Find where the given text appears and provide that cell's center as (X, Y) coordinate. 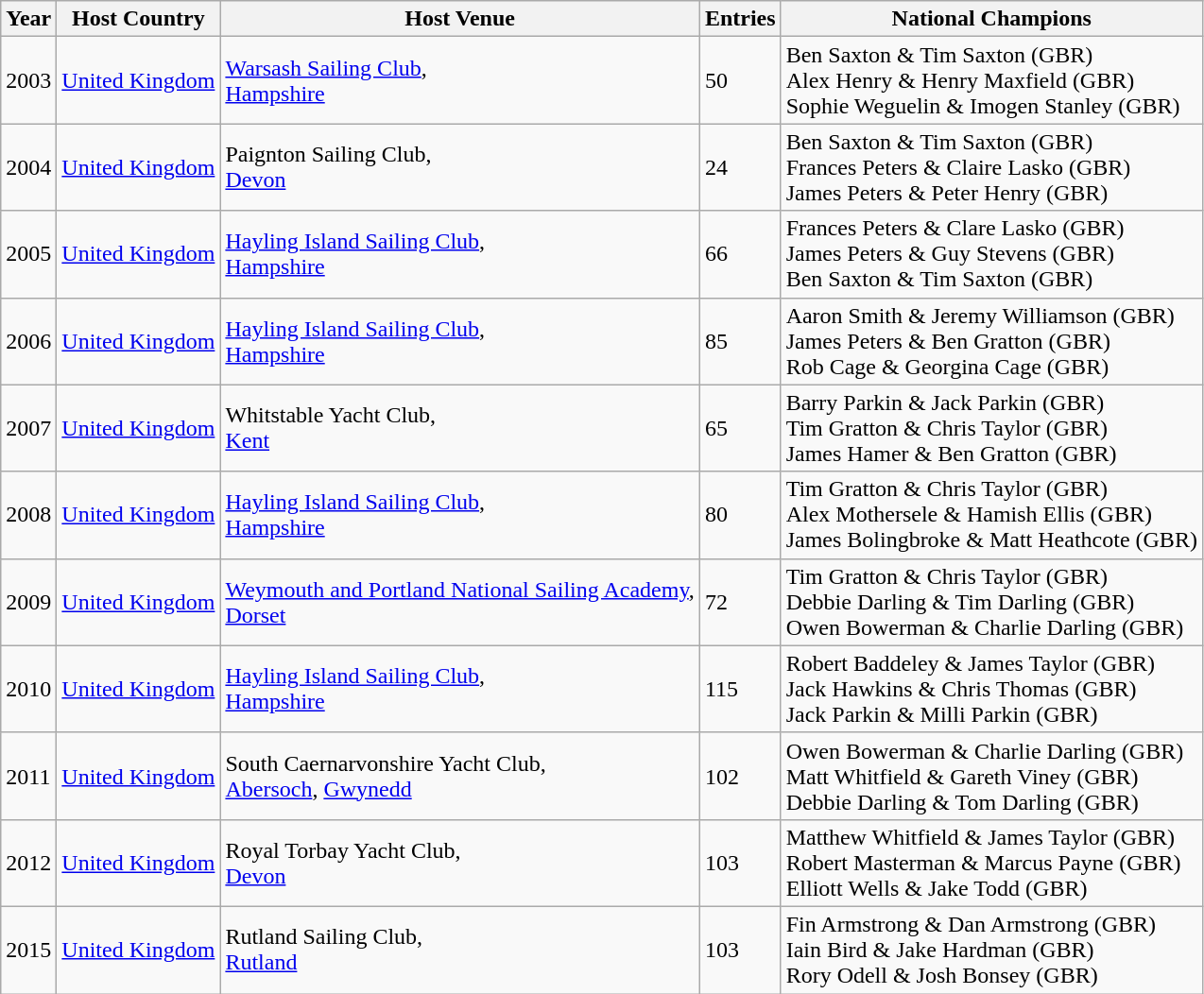
72 (740, 602)
2010 (28, 689)
85 (740, 341)
Barry Parkin & Jack Parkin (GBR) Tim Gratton & Chris Taylor (GBR) James Hamer & Ben Gratton (GBR) (991, 428)
Weymouth and Portland National Sailing Academy, Dorset (459, 602)
Tim Gratton & Chris Taylor (GBR) Alex Mothersele & Hamish Ellis (GBR) James Bolingbroke & Matt Heathcote (GBR) (991, 515)
Aaron Smith & Jeremy Williamson (GBR) James Peters & Ben Gratton (GBR) Rob Cage & Georgina Cage (GBR) (991, 341)
80 (740, 515)
Robert Baddeley & James Taylor (GBR) Jack Hawkins & Chris Thomas (GBR) Jack Parkin & Milli Parkin (GBR) (991, 689)
2012 (28, 863)
Host Country (138, 19)
66 (740, 254)
2006 (28, 341)
2011 (28, 776)
Tim Gratton & Chris Taylor (GBR) Debbie Darling & Tim Darling (GBR) Owen Bowerman & Charlie Darling (GBR) (991, 602)
Warsash Sailing Club,Hampshire (459, 80)
24 (740, 167)
Rutland Sailing Club, Rutland (459, 950)
115 (740, 689)
50 (740, 80)
65 (740, 428)
Frances Peters & Clare Lasko (GBR) James Peters & Guy Stevens (GBR) Ben Saxton & Tim Saxton (GBR) (991, 254)
Matthew Whitfield & James Taylor (GBR) Robert Masterman & Marcus Payne (GBR) Elliott Wells & Jake Todd (GBR) (991, 863)
Whitstable Yacht Club, Kent (459, 428)
Paignton Sailing Club,Devon (459, 167)
Owen Bowerman & Charlie Darling (GBR) Matt Whitfield & Gareth Viney (GBR) Debbie Darling & Tom Darling (GBR) (991, 776)
Year (28, 19)
Ben Saxton & Tim Saxton (GBR) Alex Henry & Henry Maxfield (GBR) Sophie Weguelin & Imogen Stanley (GBR) (991, 80)
Fin Armstrong & Dan Armstrong (GBR) Iain Bird & Jake Hardman (GBR) Rory Odell & Josh Bonsey (GBR) (991, 950)
2008 (28, 515)
102 (740, 776)
Entries (740, 19)
2005 (28, 254)
2015 (28, 950)
Host Venue (459, 19)
Ben Saxton & Tim Saxton (GBR) Frances Peters & Claire Lasko (GBR) James Peters & Peter Henry (GBR) (991, 167)
South Caernarvonshire Yacht Club, Abersoch, Gwynedd (459, 776)
Royal Torbay Yacht Club, Devon (459, 863)
National Champions (991, 19)
2003 (28, 80)
2004 (28, 167)
2007 (28, 428)
2009 (28, 602)
